Identify which cell holds the provided text, then report its [x, y] central coordinate. 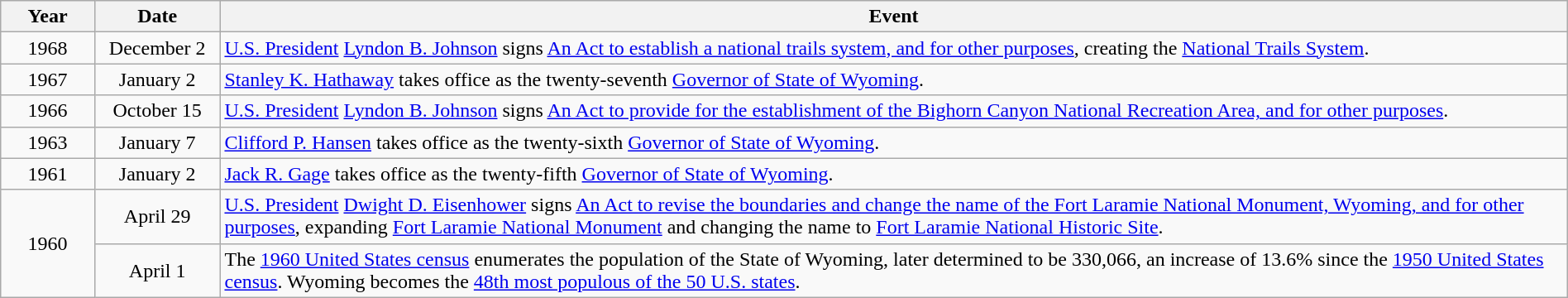
1963 [48, 142]
U.S. President Lyndon B. Johnson signs An Act to establish a national trails system, and for other purposes, creating the National Trails System. [893, 48]
1967 [48, 79]
Event [893, 17]
April 1 [157, 270]
Jack R. Gage takes office as the twenty-fifth Governor of State of Wyoming. [893, 174]
1960 [48, 243]
Clifford P. Hansen takes office as the twenty-sixth Governor of State of Wyoming. [893, 142]
Year [48, 17]
October 15 [157, 111]
January 7 [157, 142]
1968 [48, 48]
1961 [48, 174]
1966 [48, 111]
April 29 [157, 217]
Stanley K. Hathaway takes office as the twenty-seventh Governor of State of Wyoming. [893, 79]
Date [157, 17]
December 2 [157, 48]
